Pinpoint the cell where the given text exists, returning its [X, Y] midpoint coordinate. 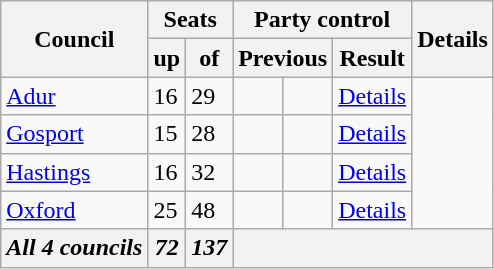
up [167, 58]
All 4 councils [74, 248]
Council [74, 39]
72 [167, 248]
137 [210, 248]
Oxford [74, 210]
29 [210, 96]
32 [210, 172]
Result [372, 58]
Seats [190, 20]
Party control [322, 20]
15 [167, 134]
Hastings [74, 172]
28 [210, 134]
Previous [283, 58]
Gosport [74, 134]
Adur [74, 96]
25 [167, 210]
of [210, 58]
48 [210, 210]
